Return the (X, Y) coordinate for the center point of the cell that contains the specified text.  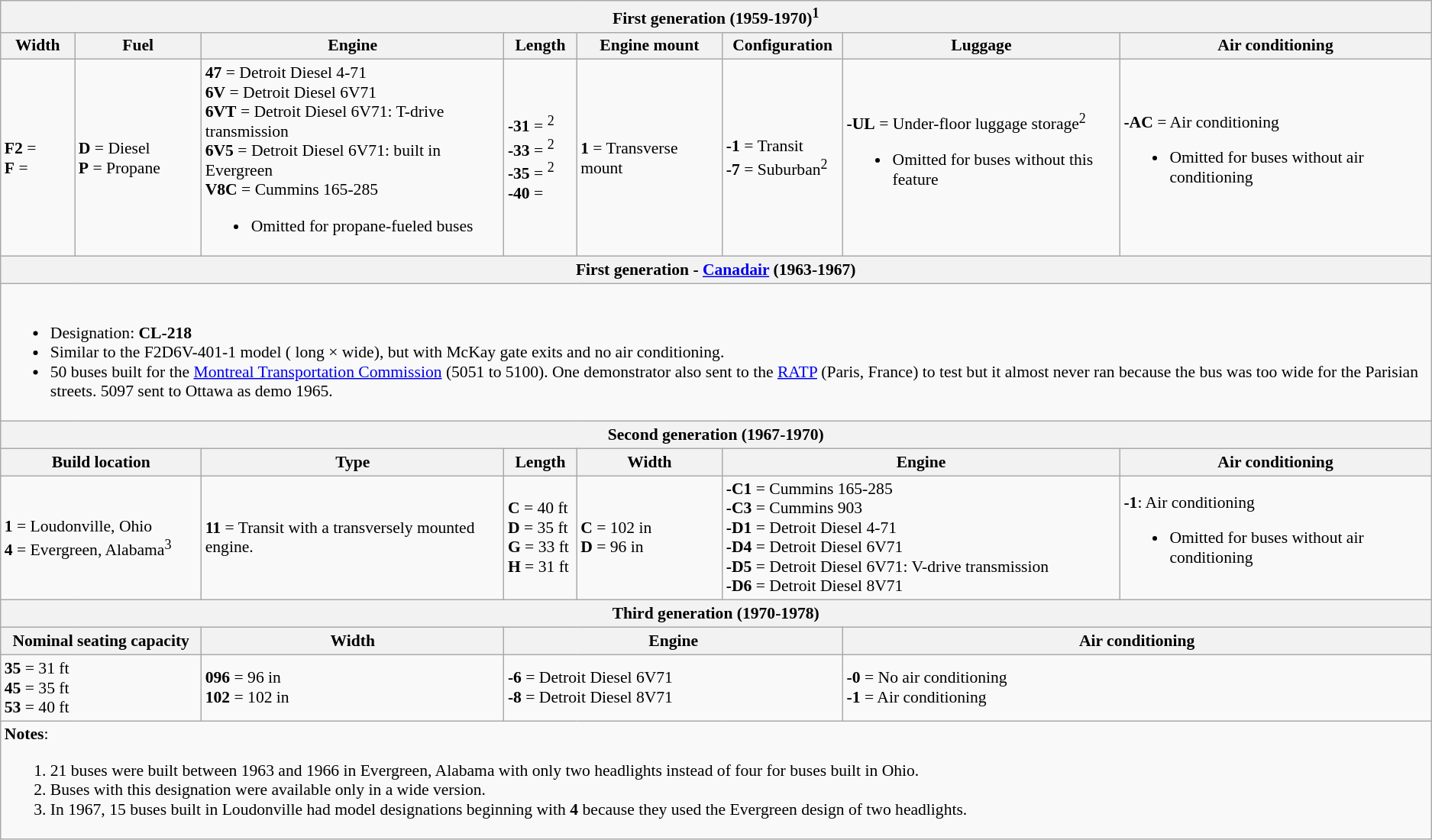
11 = Transit with a transversely mounted engine. (353, 538)
-1: Air conditioningOmitted for buses without air conditioning (1275, 538)
F2 = F = (38, 157)
-1 = Transit-7 = Suburban2 (783, 157)
Type (353, 462)
D = DieselP = Propane (138, 157)
Engine mount (649, 46)
-0 = No air conditioning-1 = Air conditioning (1137, 687)
-31 = 2-33 = 2-35 = 2-40 = (541, 157)
C = 102 inD = 96 in (649, 538)
Fuel (138, 46)
35 = 31 ft45 = 35 ft53 = 40 ft (101, 687)
Second generation (1967-1970) (716, 435)
Nominal seating capacity (101, 641)
-AC = Air conditioningOmitted for buses without air conditioning (1275, 157)
First generation (1959-1970)1 (716, 17)
-6 = Detroit Diesel 6V71-8 = Detroit Diesel 8V71 (674, 687)
Configuration (783, 46)
1 = Transverse mount (649, 157)
Third generation (1970-1978) (716, 614)
C = 40 ftD = 35 ftG = 33 ftH = 31 ft (541, 538)
1 = Loudonville, Ohio4 = Evergreen, Alabama3 (101, 538)
First generation - Canadair (1963-1967) (716, 270)
096 = 96 in102 = 102 in (353, 687)
-UL = Under-floor luggage storage2Omitted for buses without this feature (982, 157)
Luggage (982, 46)
Build location (101, 462)
